Identify which cell holds the provided text, then report its (X, Y) central coordinate. 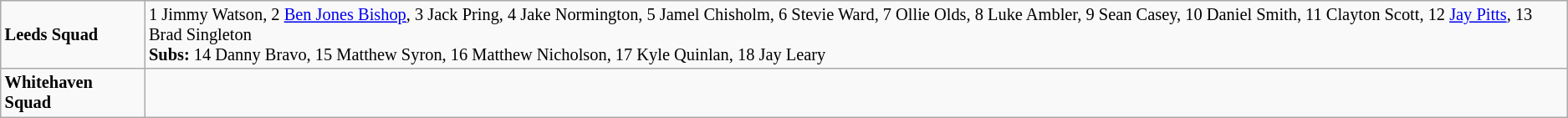
Leeds Squad (73, 34)
Whitehaven Squad (73, 93)
